Scan for the cell matching the given text and deliver its (x, y) coordinate at center. 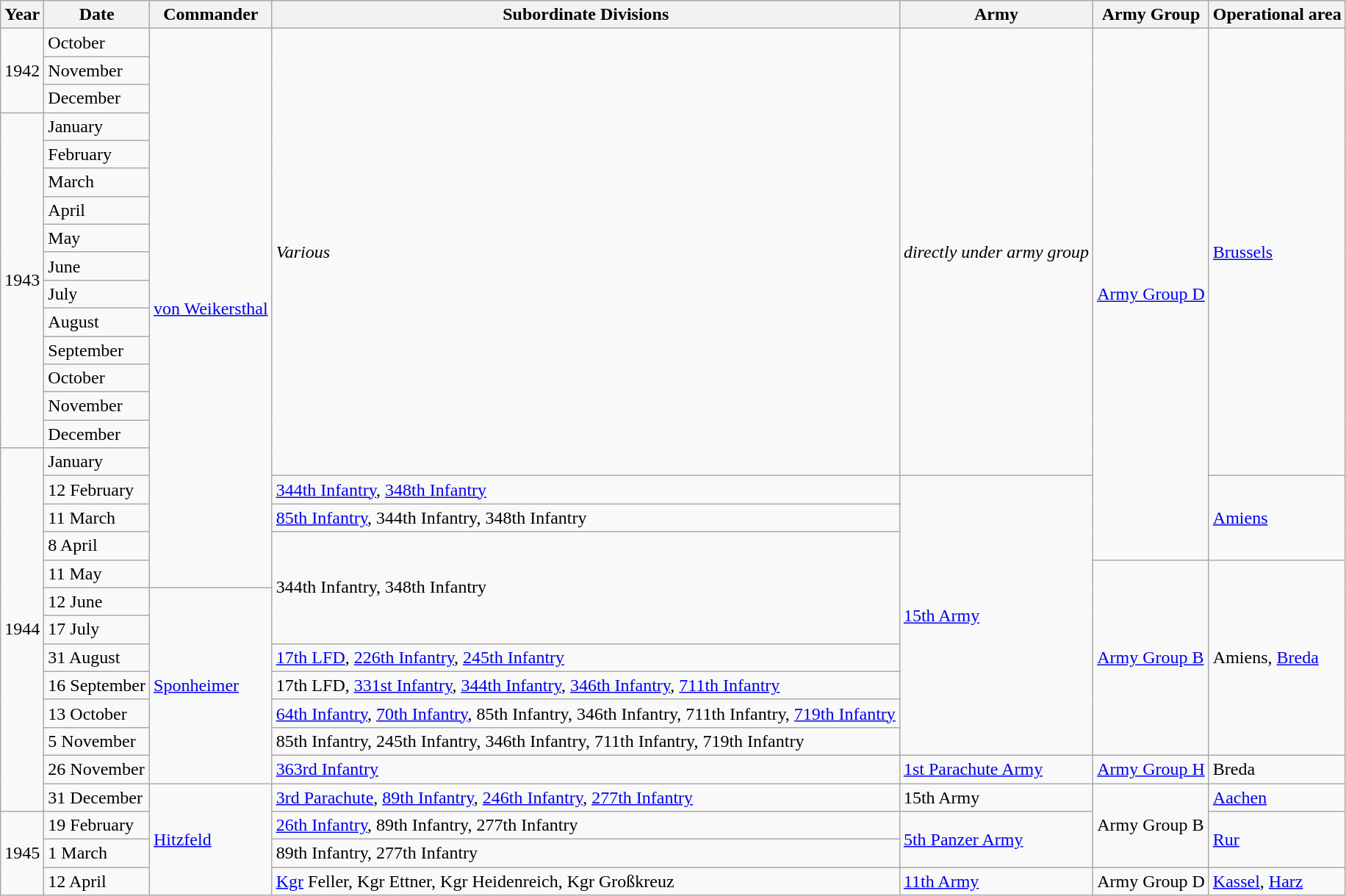
April (97, 210)
Aachen (1277, 797)
19 February (97, 825)
64th Infantry, 70th Infantry, 85th Infantry, 346th Infantry, 711th Infantry, 719th Infantry (586, 713)
363rd Infantry (586, 769)
17th LFD, 226th Infantry, 245th Infantry (586, 657)
5 November (97, 741)
Amiens, Breda (1277, 657)
Operational area (1277, 15)
89th Infantry, 277th Infantry (586, 853)
85th Infantry, 344th Infantry, 348th Infantry (586, 518)
Kgr Feller, Kgr Ettner, Kgr Heidenreich, Kgr Großkreuz (586, 881)
Brussels (1277, 253)
11 March (97, 518)
12 April (97, 881)
Army Group H (1151, 769)
June (97, 266)
July (97, 294)
Date (97, 15)
February (97, 154)
13 October (97, 713)
17th LFD, 331st Infantry, 344th Infantry, 346th Infantry, 711th Infantry (586, 685)
11th Army (996, 881)
8 April (97, 546)
Army Group (1151, 15)
11 May (97, 574)
26th Infantry, 89th Infantry, 277th Infantry (586, 825)
Kassel, Harz (1277, 881)
von Weikersthal (212, 308)
May (97, 238)
12 February (97, 490)
85th Infantry, 245th Infantry, 346th Infantry, 711th Infantry, 719th Infantry (586, 741)
August (97, 322)
1945 (22, 853)
1st Parachute Army (996, 769)
Breda (1277, 769)
3rd Parachute, 89th Infantry, 246th Infantry, 277th Infantry (586, 797)
Hitzfeld (212, 839)
17 July (97, 629)
1942 (22, 71)
Various (586, 253)
Amiens (1277, 518)
September (97, 350)
Army (996, 15)
1 March (97, 853)
26 November (97, 769)
1943 (22, 281)
directly under army group (996, 253)
March (97, 182)
Commander (212, 15)
31 August (97, 657)
5th Panzer Army (996, 839)
Year (22, 15)
16 September (97, 685)
Subordinate Divisions (586, 15)
Rur (1277, 839)
12 June (97, 601)
Sponheimer (212, 685)
31 December (97, 797)
1944 (22, 630)
